Search for the cell housing the specified text and yield its [X, Y] center coordinate. 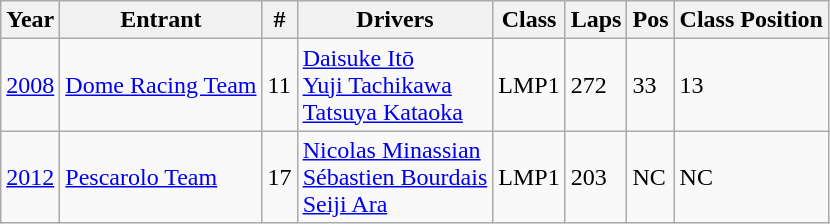
2012 [30, 177]
203 [596, 177]
Class [529, 20]
Entrant [161, 20]
33 [650, 85]
Class Position [751, 20]
Pescarolo Team [161, 177]
Drivers [395, 20]
Daisuke Itō Yuji Tachikawa Tatsuya Kataoka [395, 85]
# [280, 20]
Dome Racing Team [161, 85]
11 [280, 85]
Laps [596, 20]
2008 [30, 85]
272 [596, 85]
17 [280, 177]
Pos [650, 20]
13 [751, 85]
Year [30, 20]
Nicolas Minassian Sébastien Bourdais Seiji Ara [395, 177]
